Locate the cell with the specified text and output its [X, Y] center coordinate. 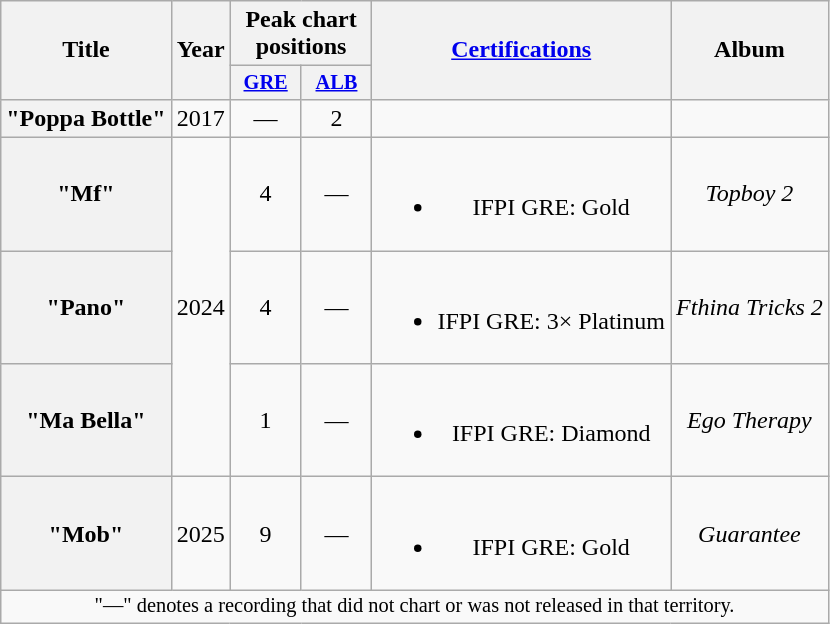
9 [266, 534]
1 [266, 420]
Guarantee [750, 534]
ALB [336, 83]
Album [750, 50]
Ego Therapy [750, 420]
Topboy 2 [750, 194]
"Mob" [86, 534]
"Mf" [86, 194]
2 [336, 118]
Certifications [522, 50]
"Ma Bella" [86, 420]
2025 [200, 534]
"Pano" [86, 308]
"Poppa Bottle" [86, 118]
IFPI GRE: 3× Platinum [522, 308]
IFPI GRE: Diamond [522, 420]
2024 [200, 308]
Peak chart positions [301, 34]
Year [200, 50]
Title [86, 50]
Fthina Tricks 2 [750, 308]
GRE [266, 83]
"—" denotes a recording that did not chart or was not released in that territory. [415, 607]
2017 [200, 118]
